Identify which cell holds the provided text, then report its [X, Y] central coordinate. 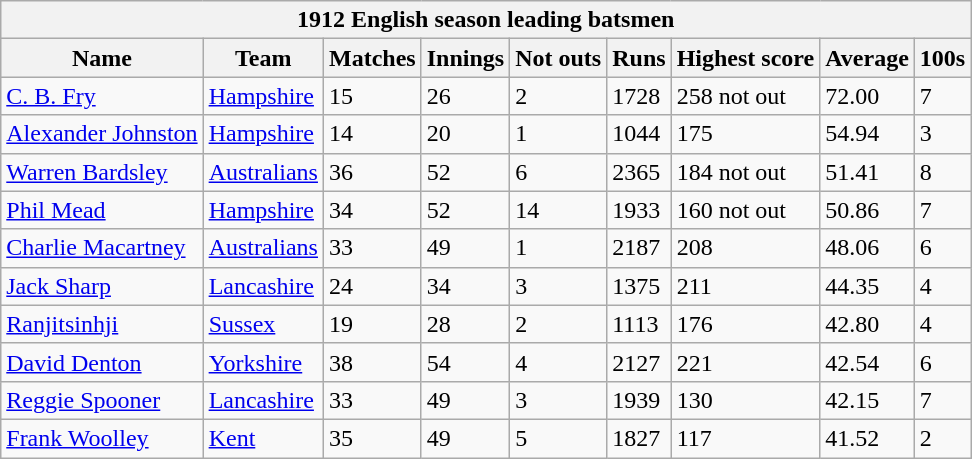
42.54 [868, 362]
72.00 [868, 96]
1827 [639, 438]
Kent [263, 438]
1912 English season leading batsmen [486, 20]
44.35 [868, 286]
19 [372, 324]
15 [372, 96]
24 [372, 286]
2365 [639, 172]
54 [465, 362]
2187 [639, 248]
Ranjitsinhji [102, 324]
8 [942, 172]
Warren Bardsley [102, 172]
Average [868, 58]
208 [746, 248]
211 [746, 286]
C. B. Fry [102, 96]
51.41 [868, 172]
Matches [372, 58]
Phil Mead [102, 210]
5 [558, 438]
Name [102, 58]
Frank Woolley [102, 438]
35 [372, 438]
20 [465, 134]
160 not out [746, 210]
42.80 [868, 324]
50.86 [868, 210]
48.06 [868, 248]
David Denton [102, 362]
Runs [639, 58]
1728 [639, 96]
1933 [639, 210]
Charlie Macartney [102, 248]
Alexander Johnston [102, 134]
Innings [465, 58]
Jack Sharp [102, 286]
Not outs [558, 58]
175 [746, 134]
258 not out [746, 96]
26 [465, 96]
38 [372, 362]
36 [372, 172]
221 [746, 362]
Yorkshire [263, 362]
Sussex [263, 324]
1939 [639, 400]
184 not out [746, 172]
117 [746, 438]
1375 [639, 286]
41.52 [868, 438]
Reggie Spooner [102, 400]
28 [465, 324]
Highest score [746, 58]
Team [263, 58]
54.94 [868, 134]
176 [746, 324]
130 [746, 400]
2127 [639, 362]
42.15 [868, 400]
1044 [639, 134]
1113 [639, 324]
100s [942, 58]
